Locate the cell with the specified text and output its (X, Y) center coordinate. 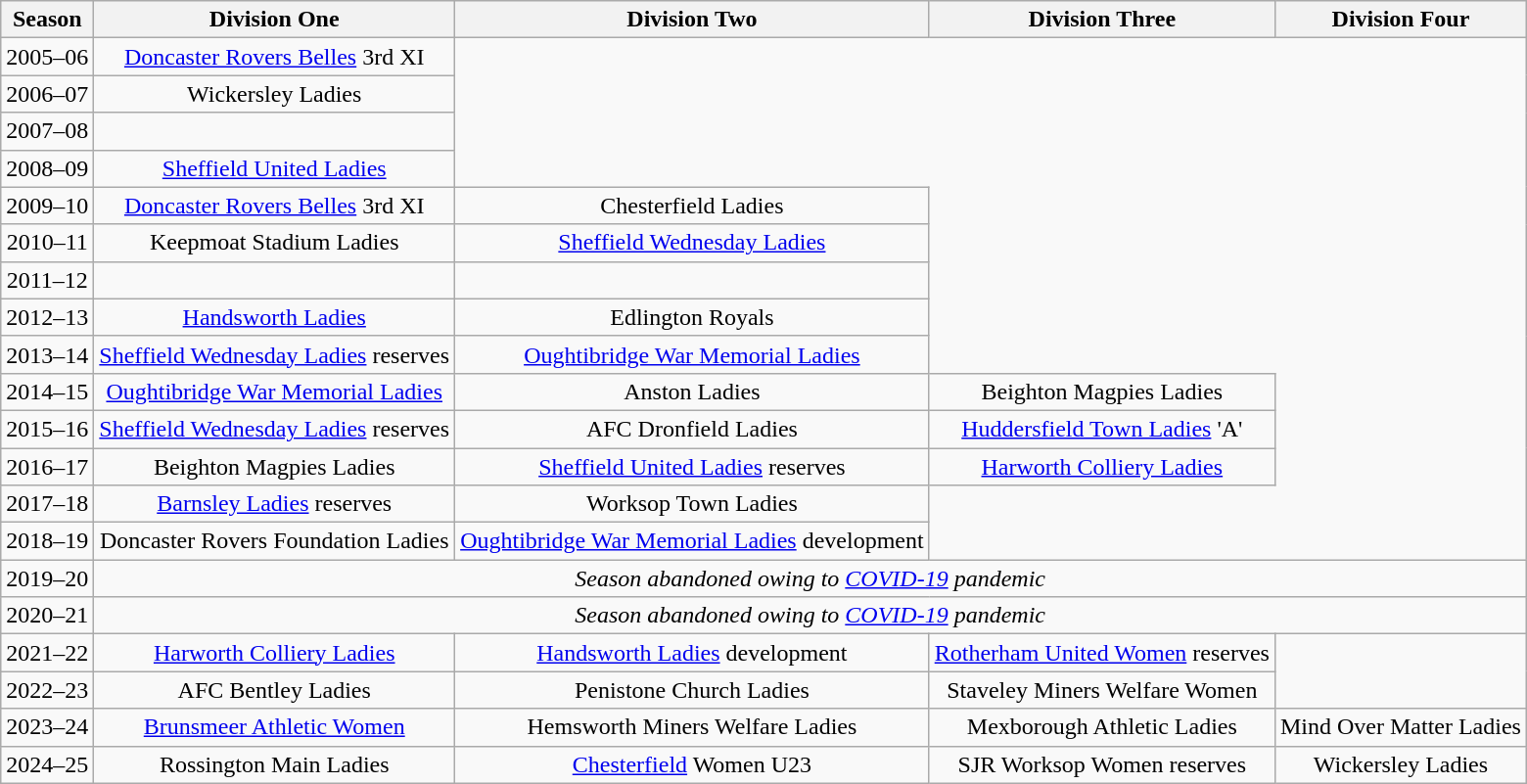
Barnsley Ladies reserves (274, 504)
2016–17 (47, 467)
Brunsmeer Athletic Women (274, 727)
AFC Bentley Ladies (274, 690)
2024–25 (47, 764)
2015–16 (47, 429)
Penistone Church Ladies (693, 690)
Handsworth Ladies development (693, 653)
2019–20 (47, 578)
Anston Ladies (693, 392)
2021–22 (47, 653)
Sheffield United Ladies reserves (693, 467)
2018–19 (47, 541)
Season (47, 20)
2007–08 (47, 131)
Handsworth Ladies (274, 317)
2010–11 (47, 243)
2008–09 (47, 168)
2020–21 (47, 616)
Division One (274, 20)
Doncaster Rovers Foundation Ladies (274, 541)
Chesterfield Women U23 (693, 764)
2005–06 (47, 57)
2022–23 (47, 690)
Oughtibridge War Memorial Ladies development (693, 541)
2011–12 (47, 280)
2013–14 (47, 354)
Worksop Town Ladies (693, 504)
2014–15 (47, 392)
2006–07 (47, 94)
Sheffield United Ladies (274, 168)
Hemsworth Miners Welfare Ladies (693, 727)
2009–10 (47, 206)
2023–24 (47, 727)
Division Four (1400, 20)
Chesterfield Ladies (693, 206)
Staveley Miners Welfare Women (1102, 690)
Rotherham United Women reserves (1102, 653)
AFC Dronfield Ladies (693, 429)
Rossington Main Ladies (274, 764)
Division Two (693, 20)
2012–13 (47, 317)
2017–18 (47, 504)
Mind Over Matter Ladies (1400, 727)
SJR Worksop Women reserves (1102, 764)
Sheffield Wednesday Ladies (693, 243)
Keepmoat Stadium Ladies (274, 243)
Huddersfield Town Ladies 'A' (1102, 429)
Mexborough Athletic Ladies (1102, 727)
Division Three (1102, 20)
Edlington Royals (693, 317)
